For the text-containing cell, return its midpoint in (x, y) coordinate format. 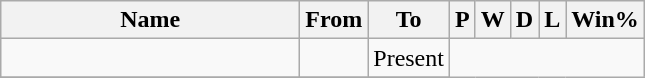
L (552, 20)
Present (409, 58)
From (334, 20)
Win% (606, 20)
P (462, 20)
W (492, 20)
Name (150, 20)
To (409, 20)
D (524, 20)
